Determine the (x, y) coordinate at the center of the cell enclosing the given text.  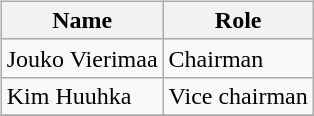
Chairman (238, 58)
Kim Huuhka (82, 96)
Vice chairman (238, 96)
Role (238, 20)
Name (82, 20)
Jouko Vierimaa (82, 58)
